Capture the cell that displays the provided text and extract its (X, Y) central coordinate. 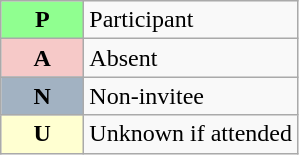
Non-invitee (191, 96)
A (42, 58)
P (42, 20)
Absent (191, 58)
N (42, 96)
U (42, 134)
Participant (191, 20)
Unknown if attended (191, 134)
